Pinpoint the cell where the given text exists, returning its (x, y) midpoint coordinate. 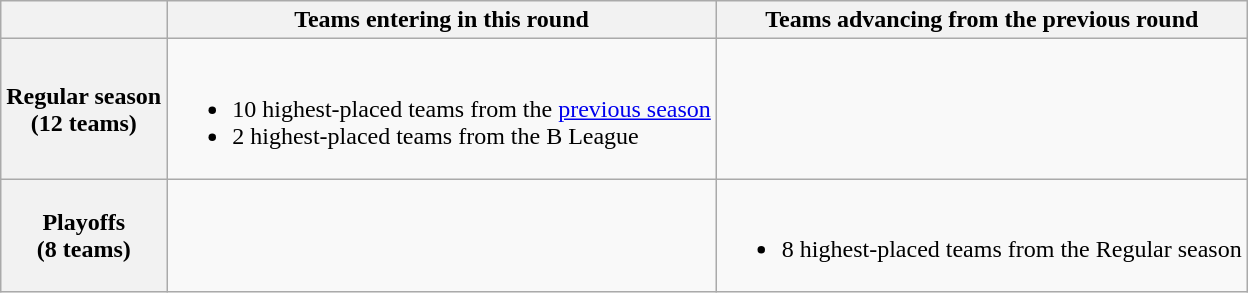
Playoffs(8 teams) (84, 236)
10 highest-placed teams from the previous season2 highest-placed teams from the B League (442, 109)
Teams advancing from the previous round (982, 20)
8 highest-placed teams from the Regular season (982, 236)
Teams entering in this round (442, 20)
Regular season(12 teams) (84, 109)
